For the text-containing cell, return its midpoint in [x, y] coordinate format. 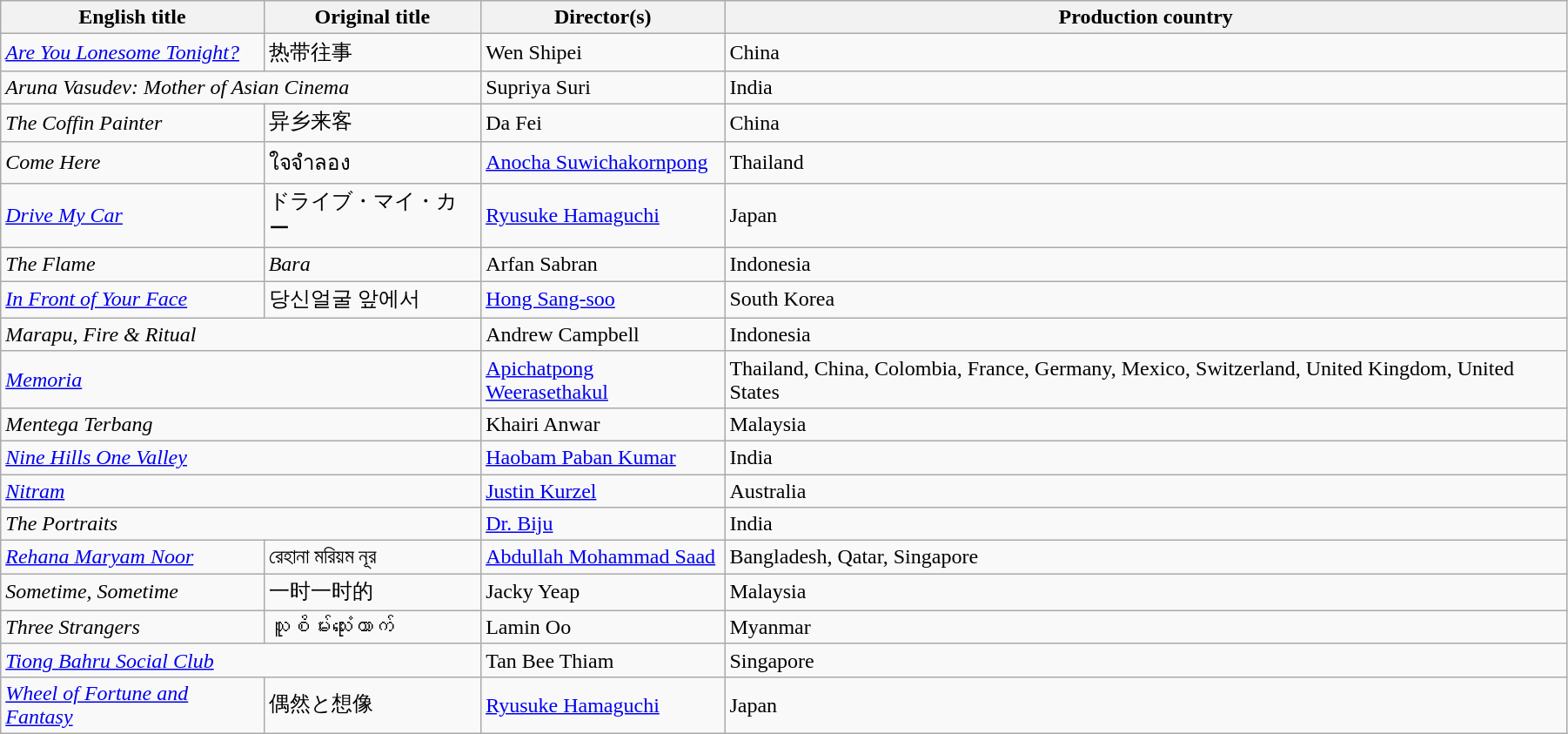
Khairi Anwar [603, 424]
The Flame [132, 265]
Dr. Biju [603, 524]
The Portraits [241, 524]
Thailand [1146, 162]
In Front of Your Face [132, 300]
Australia [1146, 490]
Anocha Suwichakornpong [603, 162]
রেহানা মরিয়ম নূর [372, 557]
Jacky Yeap [603, 592]
Tiong Bahru Social Club [241, 660]
Apichatpong Weerasethakul [603, 380]
ドライブ・マイ・カー [372, 216]
Wheel of Fortune and Fantasy [132, 705]
English title [132, 17]
South Korea [1146, 300]
Andrew Campbell [603, 334]
Bara [372, 265]
당신얼굴 앞에서 [372, 300]
Haobam Paban Kumar [603, 457]
热带往事 [372, 52]
Rehana Maryam Noor [132, 557]
Marapu, Fire & Ritual [241, 334]
Are You Lonesome Tonight? [132, 52]
Three Strangers [132, 627]
Nitram [241, 490]
Come Here [132, 162]
Wen Shipei [603, 52]
一时一时的 [372, 592]
Drive My Car [132, 216]
Myanmar [1146, 627]
Lamin Oo [603, 627]
Director(s) [603, 17]
Production country [1146, 17]
Memoria [241, 380]
偶然と想像 [372, 705]
Da Fei [603, 122]
Singapore [1146, 660]
Supriya Suri [603, 87]
Bangladesh, Qatar, Singapore [1146, 557]
Nine Hills One Valley [241, 457]
Hong Sang-soo [603, 300]
异乡来客 [372, 122]
The Coffin Painter [132, 122]
Aruna Vasudev: Mother of Asian Cinema [241, 87]
Sometime, Sometime [132, 592]
Justin Kurzel [603, 490]
Thailand, China, Colombia, France, Germany, Mexico, Switzerland, United Kingdom, United States [1146, 380]
Mentega Terbang [241, 424]
Arfan Sabran [603, 265]
Tan Bee Thiam [603, 660]
ใจจำลอง [372, 162]
သူစိမ်းသုံးယောက် [372, 627]
Original title [372, 17]
Abdullah Mohammad Saad [603, 557]
